Return the (x, y) coordinate for the center point of the cell that contains the specified text.  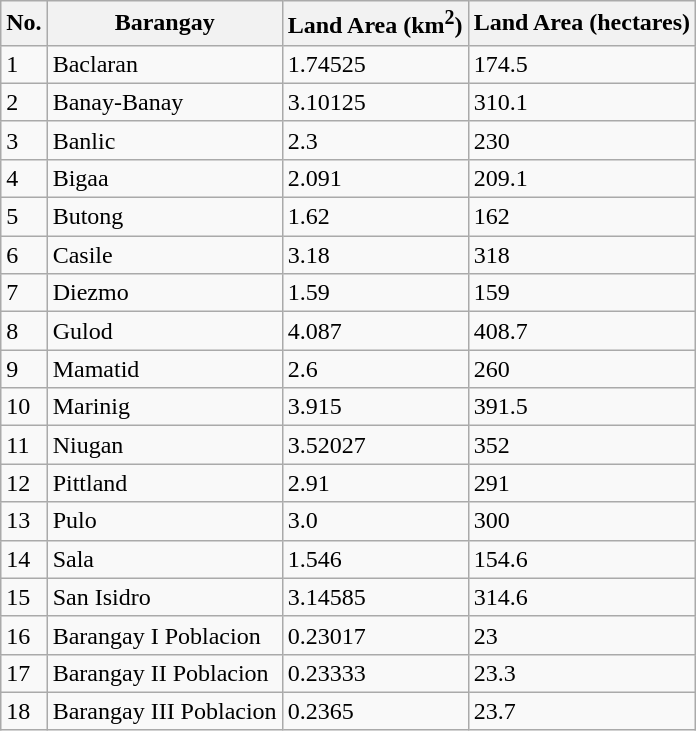
11 (24, 445)
3.915 (375, 407)
314.6 (582, 597)
Casile (164, 255)
12 (24, 483)
3 (24, 140)
9 (24, 369)
23.3 (582, 673)
16 (24, 635)
3.52027 (375, 445)
154.6 (582, 559)
Marinig (164, 407)
0.23333 (375, 673)
2.91 (375, 483)
15 (24, 597)
Pittland (164, 483)
Pulo (164, 521)
230 (582, 140)
3.0 (375, 521)
Banlic (164, 140)
Land Area (km2) (375, 24)
310.1 (582, 102)
408.7 (582, 331)
260 (582, 369)
San Isidro (164, 597)
3.14585 (375, 597)
17 (24, 673)
352 (582, 445)
14 (24, 559)
1.59 (375, 293)
13 (24, 521)
Diezmo (164, 293)
0.23017 (375, 635)
159 (582, 293)
Niugan (164, 445)
Banay-Banay (164, 102)
3.18 (375, 255)
4.087 (375, 331)
No. (24, 24)
Gulod (164, 331)
23 (582, 635)
Bigaa (164, 178)
Barangay II Poblacion (164, 673)
4 (24, 178)
300 (582, 521)
1 (24, 64)
10 (24, 407)
0.2365 (375, 711)
1.546 (375, 559)
Butong (164, 217)
2 (24, 102)
6 (24, 255)
Land Area (hectares) (582, 24)
3.10125 (375, 102)
162 (582, 217)
Sala (164, 559)
7 (24, 293)
291 (582, 483)
2.6 (375, 369)
Barangay (164, 24)
23.7 (582, 711)
8 (24, 331)
1.62 (375, 217)
318 (582, 255)
18 (24, 711)
2.091 (375, 178)
2.3 (375, 140)
174.5 (582, 64)
Barangay III Poblacion (164, 711)
5 (24, 217)
Baclaran (164, 64)
1.74525 (375, 64)
Mamatid (164, 369)
391.5 (582, 407)
209.1 (582, 178)
Barangay I Poblacion (164, 635)
